Capture the cell that displays the provided text and extract its [x, y] central coordinate. 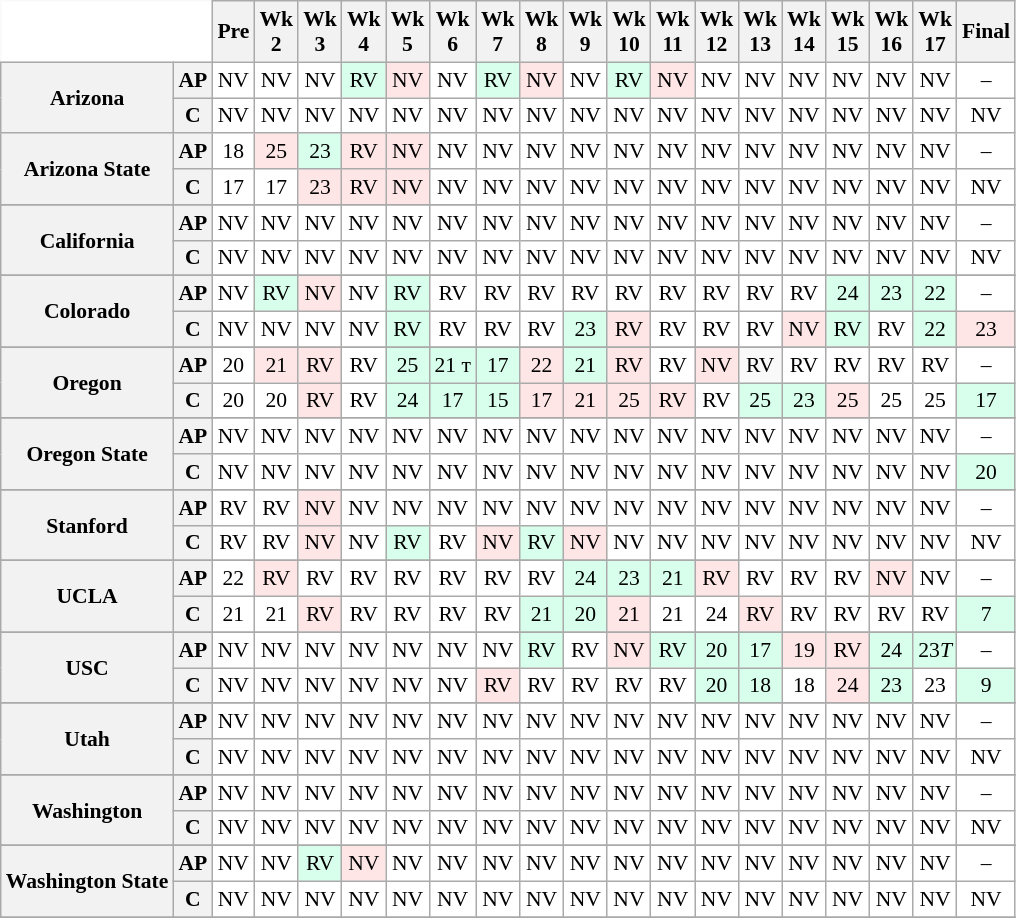
15 [498, 401]
9 [986, 686]
Pre [233, 32]
Wk17 [935, 32]
Utah [88, 740]
Oregon [88, 382]
California [88, 240]
Wk8 [542, 32]
Wk6 [452, 32]
UCLA [88, 596]
Wk10 [629, 32]
Stanford [88, 526]
Arizona State [88, 170]
Final [986, 32]
Wk2 [276, 32]
Wk15 [848, 32]
Washington State [88, 882]
Washington [88, 810]
Wk16 [892, 32]
7 [986, 615]
Wk11 [673, 32]
Wk7 [498, 32]
Colorado [88, 312]
19 [804, 650]
21 т [452, 365]
Wk5 [408, 32]
Arizona [88, 98]
23T [935, 650]
Oregon State [88, 454]
Wk12 [717, 32]
Wk14 [804, 32]
Wk13 [760, 32]
Wk9 [585, 32]
Wk4 [364, 32]
USC [88, 668]
Wk3 [320, 32]
